Output the (X, Y) coordinate of the center of the cell containing the given text.  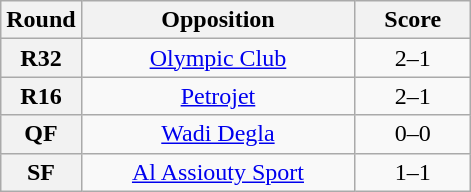
SF (41, 172)
0–0 (413, 134)
Score (413, 20)
Wadi Degla (218, 134)
QF (41, 134)
Al Assiouty Sport (218, 172)
R32 (41, 58)
Olympic Club (218, 58)
Petrojet (218, 96)
Opposition (218, 20)
1–1 (413, 172)
R16 (41, 96)
Round (41, 20)
